Find where the given text appears and provide that cell's center as [X, Y] coordinate. 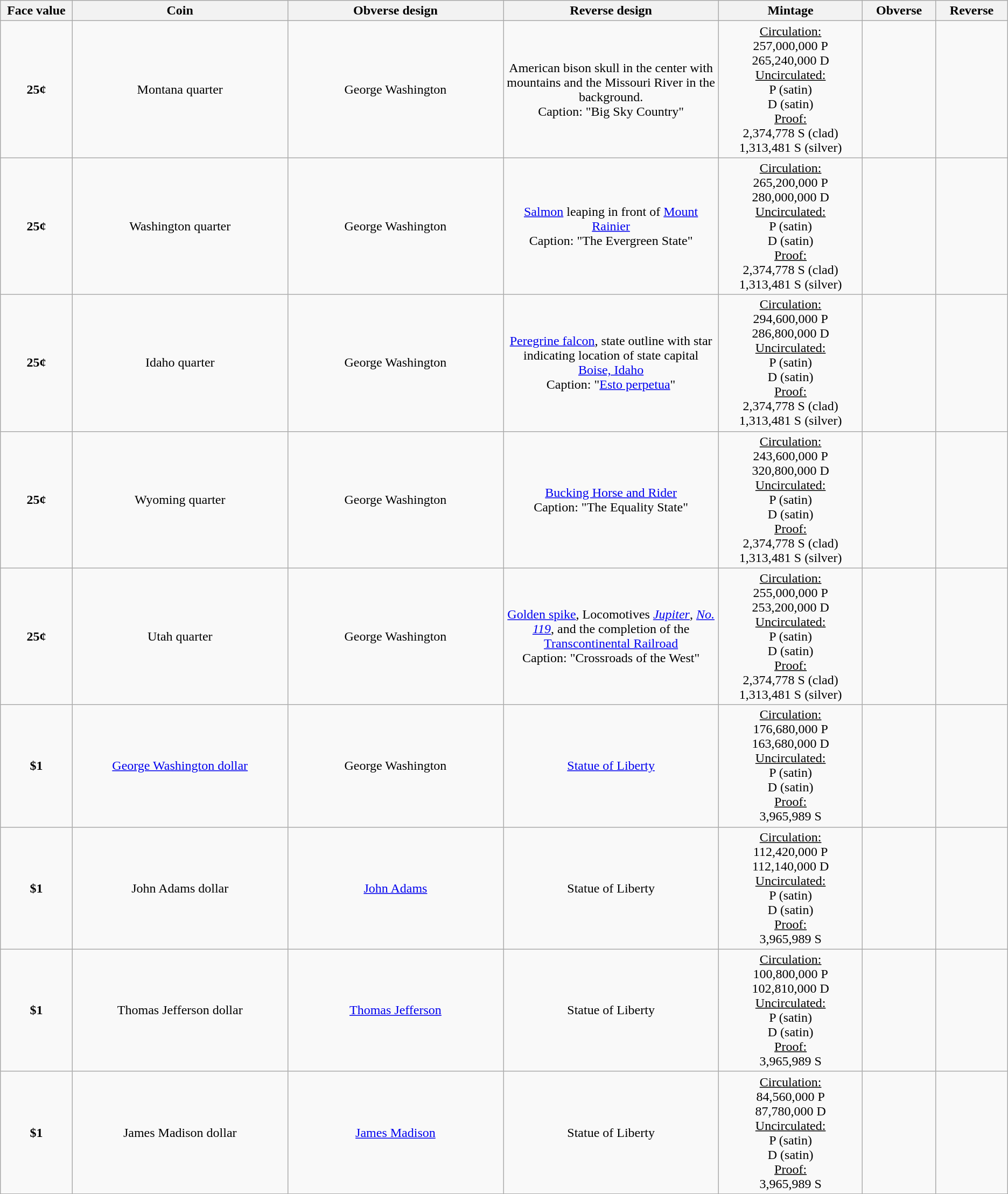
James Madison dollar [180, 1133]
John Adams [395, 888]
Circulation:243,600,000 P320,800,000 DUncirculated: P (satin) D (satin)Proof:2,374,778 S (clad)1,313,481 S (silver) [790, 500]
Circulation:100,800,000 P102,810,000 DUncirculated: P (satin) D (satin)Proof:3,965,989 S [790, 1010]
Peregrine falcon, state outline with star indicating location of state capital Boise, IdahoCaption: "Esto perpetua" [611, 363]
Wyoming quarter [180, 500]
James Madison [395, 1133]
Face value [37, 11]
Mintage [790, 11]
Coin [180, 11]
Obverse [899, 11]
Bucking Horse and RiderCaption: "The Equality State" [611, 500]
Obverse design [395, 11]
Circulation:176,680,000 P163,680,000 DUncirculated: P (satin) D (satin)Proof:3,965,989 S [790, 765]
Circulation:84,560,000 P87,780,000 DUncirculated: P (satin) D (satin)Proof:3,965,989 S [790, 1133]
American bison skull in the center with mountains and the Missouri River in the background.Caption: "Big Sky Country" [611, 89]
John Adams dollar [180, 888]
Golden spike, Locomotives Jupiter, No. 119, and the completion of the Transcontinental RailroadCaption: "Crossroads of the West" [611, 636]
Circulation:112,420,000 P112,140,000 DUncirculated: P (satin) D (satin)Proof:3,965,989 S [790, 888]
Washington quarter [180, 226]
Circulation:265,200,000 P280,000,000 DUncirculated: P (satin) D (satin)Proof:2,374,778 S (clad)1,313,481 S (silver) [790, 226]
Idaho quarter [180, 363]
Salmon leaping in front of Mount RainierCaption: "The Evergreen State" [611, 226]
Circulation:294,600,000 P286,800,000 DUncirculated: P (satin) D (satin)Proof:2,374,778 S (clad)1,313,481 S (silver) [790, 363]
Circulation:255,000,000 P253,200,000 DUncirculated: P (satin) D (satin)Proof:2,374,778 S (clad)1,313,481 S (silver) [790, 636]
Circulation:257,000,000 P265,240,000 DUncirculated: P (satin) D (satin)Proof:2,374,778 S (clad)1,313,481 S (silver) [790, 89]
Reverse [972, 11]
Reverse design [611, 11]
Thomas Jefferson [395, 1010]
Montana quarter [180, 89]
Thomas Jefferson dollar [180, 1010]
Utah quarter [180, 636]
George Washington dollar [180, 765]
